Detect which cell encompasses the target text, then output its (x, y) center coordinate. 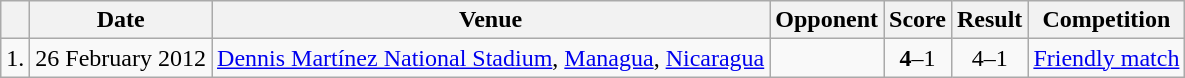
Date (121, 20)
Result (989, 20)
Competition (1106, 20)
Dennis Martínez National Stadium, Managua, Nicaragua (491, 58)
26 February 2012 (121, 58)
Friendly match (1106, 58)
Venue (491, 20)
Opponent (827, 20)
Score (918, 20)
1. (16, 58)
